Search for the cell housing the specified text and yield its [x, y] center coordinate. 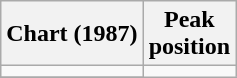
Peakposition [189, 34]
Chart (1987) [72, 34]
